Capture the cell that displays the provided text and extract its [X, Y] central coordinate. 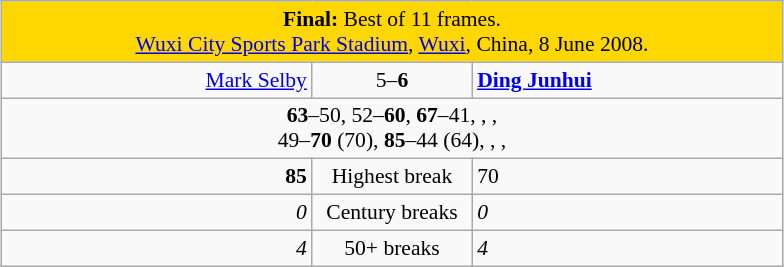
85 [157, 177]
Ding Junhui [627, 80]
63–50, 52–60, 67–41, , , 49–70 (70), 85–44 (64), , , [392, 128]
5–6 [392, 80]
50+ breaks [392, 248]
Final: Best of 11 frames.Wuxi City Sports Park Stadium, Wuxi, China, 8 June 2008. [392, 32]
Mark Selby [157, 80]
Highest break [392, 177]
Century breaks [392, 213]
70 [627, 177]
